Scan for the cell matching the given text and deliver its (x, y) coordinate at center. 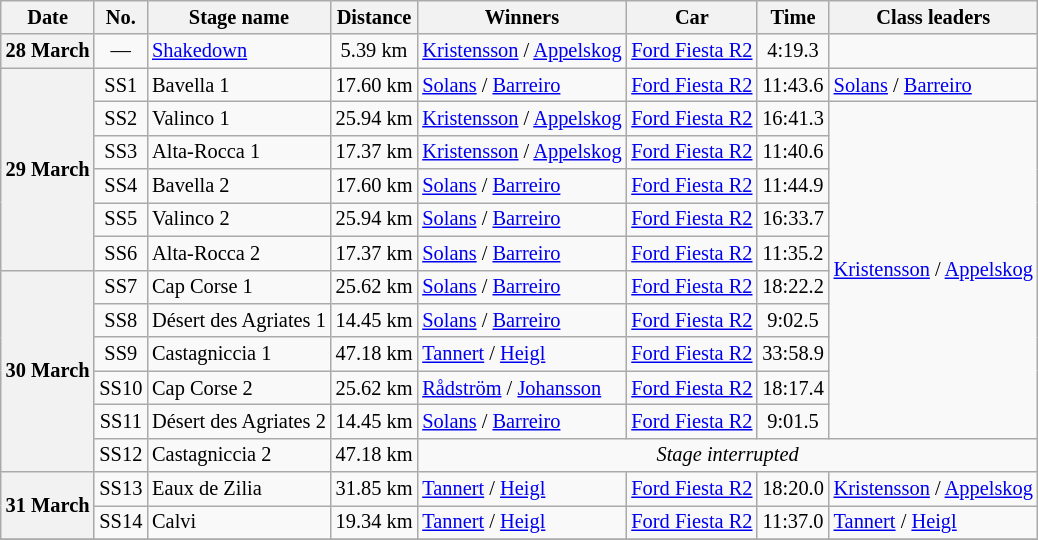
11:43.6 (792, 85)
Valinco 1 (239, 118)
Valinco 2 (239, 219)
SS11 (120, 421)
Bavella 1 (239, 85)
Shakedown (239, 51)
Stage interrupted (727, 455)
Distance (374, 17)
16:33.7 (792, 219)
SS5 (120, 219)
Date (48, 17)
31.85 km (374, 489)
SS2 (120, 118)
Eaux de Zilia (239, 489)
Winners (522, 17)
SS4 (120, 186)
SS3 (120, 152)
No. (120, 17)
11:35.2 (792, 253)
SS9 (120, 354)
33:58.9 (792, 354)
SS8 (120, 320)
Castagniccia 1 (239, 354)
11:37.0 (792, 522)
Rådström / Johansson (522, 388)
30 March (48, 371)
Castagniccia 2 (239, 455)
5.39 km (374, 51)
Cap Corse 1 (239, 287)
Class leaders (934, 17)
Calvi (239, 522)
SS14 (120, 522)
SS12 (120, 455)
19.34 km (374, 522)
31 March (48, 506)
29 March (48, 169)
SS10 (120, 388)
16:41.3 (792, 118)
28 March (48, 51)
4:19.3 (792, 51)
Cap Corse 2 (239, 388)
18:22.2 (792, 287)
Désert des Agriates 2 (239, 421)
Stage name (239, 17)
9:01.5 (792, 421)
Car (692, 17)
Alta-Rocca 2 (239, 253)
SS1 (120, 85)
Alta-Rocca 1 (239, 152)
11:40.6 (792, 152)
18:17.4 (792, 388)
Bavella 2 (239, 186)
11:44.9 (792, 186)
SS13 (120, 489)
Désert des Agriates 1 (239, 320)
SS7 (120, 287)
SS6 (120, 253)
18:20.0 (792, 489)
— (120, 51)
9:02.5 (792, 320)
Time (792, 17)
